Detect which cell encompasses the target text, then output its (X, Y) center coordinate. 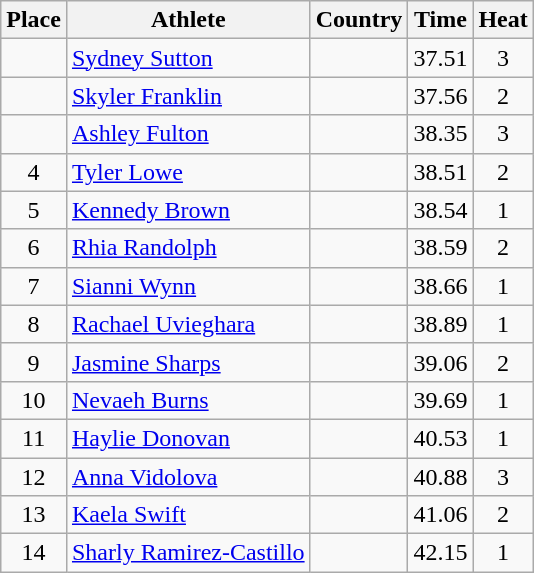
Jasmine Sharps (188, 362)
39.69 (440, 400)
38.35 (440, 134)
Anna Vidolova (188, 477)
37.56 (440, 96)
Rhia Randolph (188, 248)
Athlete (188, 20)
7 (34, 286)
14 (34, 553)
38.54 (440, 210)
Rachael Uvieghara (188, 324)
4 (34, 172)
Heat (503, 20)
Nevaeh Burns (188, 400)
Kaela Swift (188, 515)
5 (34, 210)
13 (34, 515)
40.53 (440, 438)
Sydney Sutton (188, 58)
11 (34, 438)
39.06 (440, 362)
38.89 (440, 324)
41.06 (440, 515)
12 (34, 477)
Country (359, 20)
8 (34, 324)
Skyler Franklin (188, 96)
Tyler Lowe (188, 172)
38.51 (440, 172)
6 (34, 248)
9 (34, 362)
Sianni Wynn (188, 286)
Haylie Donovan (188, 438)
Time (440, 20)
Kennedy Brown (188, 210)
Sharly Ramirez-Castillo (188, 553)
38.59 (440, 248)
Ashley Fulton (188, 134)
38.66 (440, 286)
40.88 (440, 477)
10 (34, 400)
Place (34, 20)
42.15 (440, 553)
37.51 (440, 58)
